Provide the [X, Y] coordinate of the cell's center where the given text is located.  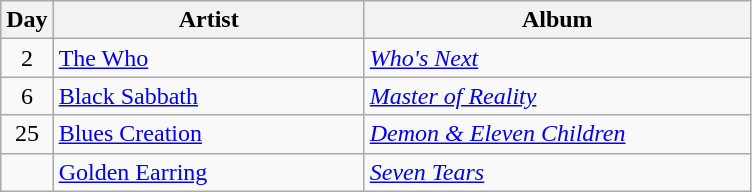
2 [27, 58]
Black Sabbath [208, 96]
Blues Creation [208, 134]
6 [27, 96]
Demon & Eleven Children [557, 134]
25 [27, 134]
Artist [208, 20]
Seven Tears [557, 172]
Master of Reality [557, 96]
Golden Earring [208, 172]
The Who [208, 58]
Who's Next [557, 58]
Day [27, 20]
Album [557, 20]
